Pinpoint the cell where the given text exists, returning its [x, y] midpoint coordinate. 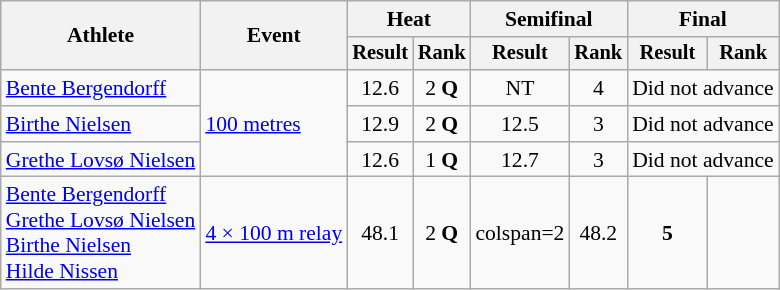
48.2 [598, 233]
Semifinal [548, 19]
12.5 [520, 124]
Birthe Nielsen [101, 124]
NT [520, 88]
Bente Bergendorff [101, 88]
Athlete [101, 36]
100 metres [274, 124]
Final [703, 19]
4 × 100 m relay [274, 233]
Grethe Lovsø Nielsen [101, 160]
48.1 [380, 233]
4 [598, 88]
1 Q [442, 160]
12.9 [380, 124]
colspan=2 [520, 233]
12.7 [520, 160]
Heat [408, 19]
Event [274, 36]
5 [668, 233]
Bente BergendorffGrethe Lovsø NielsenBirthe NielsenHilde Nissen [101, 233]
